Identify which cell holds the provided text, then report its [x, y] central coordinate. 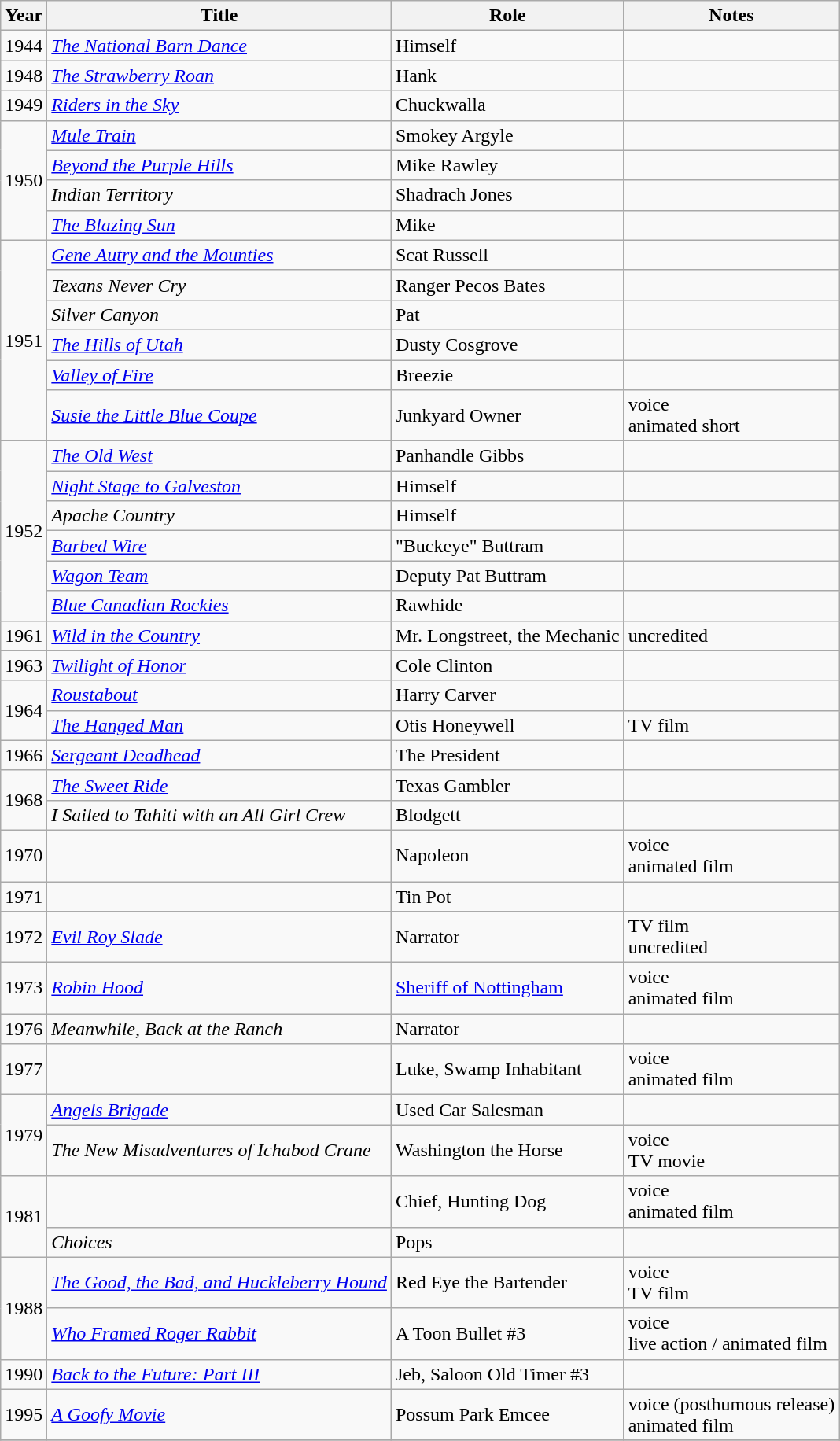
Junkyard Owner [507, 415]
Breezie [507, 375]
Ranger Pecos Bates [507, 285]
Angels Brigade [219, 1110]
1979 [24, 1136]
Texas Gambler [507, 785]
The Old West [219, 456]
1944 [24, 46]
Red Eye the Bartender [507, 1282]
Wagon Team [219, 576]
Silver Canyon [219, 315]
Back to the Future: Part III [219, 1374]
Gene Autry and the Mounties [219, 255]
Year [24, 16]
1968 [24, 800]
Scat Russell [507, 255]
Napoleon [507, 856]
Pops [507, 1242]
Jeb, Saloon Old Timer #3 [507, 1374]
Mule Train [219, 135]
Washington the Horse [507, 1150]
1961 [24, 636]
Smokey Argyle [507, 135]
Shadrach Jones [507, 195]
1952 [24, 531]
Mike Rawley [507, 165]
Dusty Cosgrove [507, 345]
Blue Canadian Rockies [219, 606]
The New Misadventures of Ichabod Crane [219, 1150]
Indian Territory [219, 195]
The Strawberry Roan [219, 76]
1949 [24, 105]
1976 [24, 1029]
Tin Pot [507, 896]
The National Barn Dance [219, 46]
Apache Country [219, 516]
1990 [24, 1374]
Role [507, 16]
A Goofy Movie [219, 1414]
Notes [731, 16]
Deputy Pat Buttram [507, 576]
Wild in the Country [219, 636]
Evil Roy Slade [219, 938]
Robin Hood [219, 988]
voiceanimated short [731, 415]
TV film [731, 725]
1951 [24, 340]
1981 [24, 1216]
Luke, Swamp Inhabitant [507, 1070]
1977 [24, 1070]
1995 [24, 1414]
A Toon Bullet #3 [507, 1334]
1963 [24, 665]
1988 [24, 1308]
Panhandle Gibbs [507, 456]
Sheriff of Nottingham [507, 988]
Otis Honeywell [507, 725]
uncredited [731, 636]
voiceTV film [731, 1282]
1971 [24, 896]
Harry Carver [507, 695]
Roustabout [219, 695]
TV filmuncredited [731, 938]
1948 [24, 76]
Texans Never Cry [219, 285]
"Buckeye" Buttram [507, 546]
1973 [24, 988]
Meanwhile, Back at the Ranch [219, 1029]
The Sweet Ride [219, 785]
voicelive action / animated film [731, 1334]
Who Framed Roger Rabbit [219, 1334]
1964 [24, 710]
Cole Clinton [507, 665]
Night Stage to Galveston [219, 486]
Possum Park Emcee [507, 1414]
Pat [507, 315]
Twilight of Honor [219, 665]
voice (posthumous release)animated film [731, 1414]
1966 [24, 755]
1970 [24, 856]
The Hills of Utah [219, 345]
The Blazing Sun [219, 225]
Mr. Longstreet, the Mechanic [507, 636]
1950 [24, 180]
Chuckwalla [507, 105]
Barbed Wire [219, 546]
1972 [24, 938]
Chief, Hunting Dog [507, 1202]
Susie the Little Blue Coupe [219, 415]
The President [507, 755]
I Sailed to Tahiti with an All Girl Crew [219, 815]
Riders in the Sky [219, 105]
voiceTV movie [731, 1150]
Used Car Salesman [507, 1110]
Mike [507, 225]
Choices [219, 1242]
Blodgett [507, 815]
The Good, the Bad, and Huckleberry Hound [219, 1282]
Valley of Fire [219, 375]
Rawhide [507, 606]
Sergeant Deadhead [219, 755]
Hank [507, 76]
The Hanged Man [219, 725]
Title [219, 16]
Beyond the Purple Hills [219, 165]
